Locate the cell with the specified text and output its [X, Y] center coordinate. 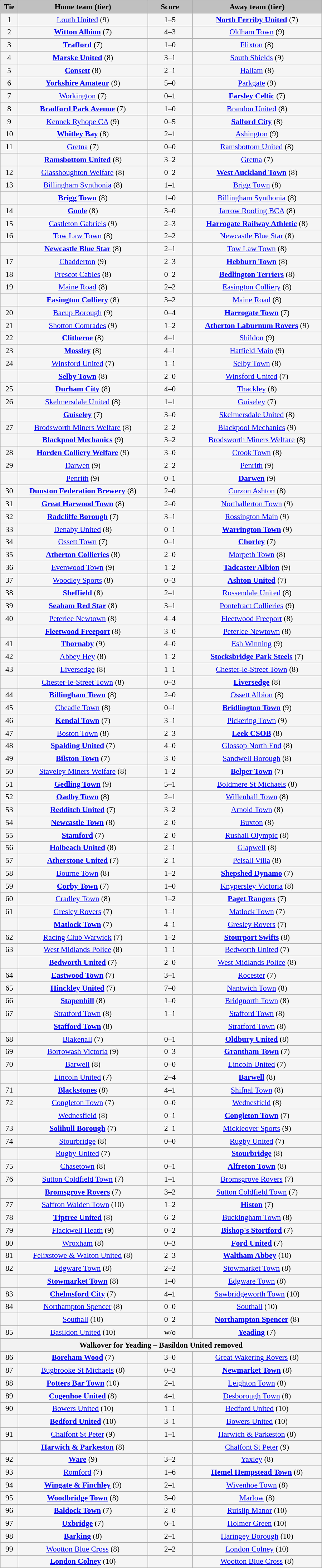
Mossley (8) [83, 351]
Boston Town (8) [83, 733]
93 [9, 1472]
55 [9, 835]
Bridlington Town (9) [257, 708]
Hatfield Main (9) [257, 351]
87 [9, 1371]
Romford (7) [83, 1472]
Spalding United (7) [83, 746]
Kennek Ryhope CA (9) [83, 122]
32 [9, 517]
Thornaby (9) [83, 644]
Woodbridge Town (8) [83, 1498]
85 [9, 1332]
Leighton Town (8) [257, 1383]
Marlow (8) [257, 1498]
21 [9, 326]
97 [9, 1524]
61 [9, 912]
Castleton Gabriels (9) [83, 224]
Bridgnorth Town (8) [257, 1001]
Atherstone United (7) [83, 861]
Marske United (8) [83, 58]
77 [9, 1205]
Willenhall Town (8) [257, 797]
Esh Winning (9) [257, 644]
Workington (7) [83, 96]
Rocester (7) [257, 976]
Oadby Town (8) [83, 797]
18 [9, 274]
Horden Colliery Welfare (9) [83, 453]
Leek CSOB (8) [257, 733]
5–1 [170, 784]
Cogenhoe United (8) [83, 1396]
Potters Bar Town (10) [83, 1383]
Basildon United (10) [83, 1332]
Goole (8) [83, 211]
5 [9, 70]
Hinckley United (7) [83, 988]
90 [9, 1409]
Rushall Olympic (8) [257, 835]
Bugbrooke St Michaels (8) [83, 1371]
20 [9, 313]
36 [9, 568]
South Shields (9) [257, 58]
88 [9, 1383]
Harrogate Railway Athletic (8) [257, 224]
68 [9, 1039]
Bourne Town (8) [83, 874]
Sandwell Borough (8) [257, 759]
48 [9, 746]
Tiptree United (8) [83, 1218]
Jarrow Roofing BCA (8) [257, 211]
30 [9, 491]
43 [9, 670]
98 [9, 1536]
Brandon United (8) [257, 109]
Abbey Hey (8) [83, 657]
Trafford (7) [83, 45]
2–4 [170, 1078]
Atherton Laburnum Rovers (9) [257, 326]
Saffron Walden Town (10) [83, 1205]
Durham City (8) [83, 389]
Hemel Hempstead Town (8) [257, 1472]
45 [9, 708]
Shifnal Town (8) [257, 1090]
Bishop's Stortford (7) [257, 1230]
Buckingham Town (8) [257, 1218]
79 [9, 1230]
Yeading (7) [257, 1332]
Stocksbridge Park Steels (7) [257, 657]
Knypersley Victoria (8) [257, 886]
4–4 [170, 619]
Ossett Town (7) [83, 542]
Louth United (9) [83, 20]
Glossop North End (8) [257, 746]
96 [9, 1511]
Alfreton Town (8) [257, 1167]
Eastwood Town (7) [83, 976]
14 [9, 211]
Waltham Abbey (10) [257, 1256]
66 [9, 1001]
52 [9, 797]
Sawbridgeworth Town (10) [257, 1294]
5–0 [170, 83]
69 [9, 1052]
28 [9, 453]
29 [9, 466]
26 [9, 402]
56 [9, 848]
35 [9, 555]
9 [9, 122]
7–0 [170, 988]
65 [9, 988]
60 [9, 899]
71 [9, 1090]
Sheffield (8) [83, 593]
Blakenall (7) [83, 1039]
Whitley Bay (8) [83, 134]
Glasshoughton Welfare (8) [83, 172]
Histon (7) [257, 1205]
47 [9, 733]
Shepshed Dynamo (7) [257, 874]
Stamford (7) [83, 835]
Salford City (8) [257, 122]
Kendal Town (7) [83, 721]
Oldbury United (8) [257, 1039]
Pelsall Villa (8) [257, 861]
1–6 [170, 1472]
Home team (tier) [83, 7]
Ossett Albion (8) [257, 695]
4–3 [170, 32]
10 [9, 134]
67 [9, 1014]
Cheadle Town (8) [83, 708]
Great Harwood Town (8) [83, 504]
Pickering Town (9) [257, 721]
37 [9, 580]
Pontefract Collieries (9) [257, 606]
Great Wakering Rovers (8) [257, 1358]
Farsley Celtic (7) [257, 96]
Dunston Federation Brewery (8) [83, 491]
82 [9, 1269]
86 [9, 1358]
Mickleover Sports (9) [257, 1128]
Billingham Town (8) [83, 695]
1 [9, 20]
Redditch United (7) [83, 810]
Solihull Borough (7) [83, 1128]
Walkover for Yeading – Basildon United removed [161, 1345]
38 [9, 593]
Chadderton (9) [83, 262]
53 [9, 810]
70 [9, 1065]
27 [9, 428]
41 [9, 644]
Holbeach United (8) [83, 848]
Parkgate (9) [257, 83]
Buxton (8) [257, 822]
Prescot Cables (8) [83, 274]
Wroxham (8) [83, 1243]
58 [9, 874]
91 [9, 1434]
22 [9, 338]
Wingate & Finchley (9) [83, 1485]
Ford United (7) [257, 1243]
Ware (9) [83, 1460]
West Auckland Town (8) [257, 172]
81 [9, 1256]
16 [9, 236]
23 [9, 351]
Stourport Swifts (8) [257, 937]
Oldham Town (9) [257, 32]
6–2 [170, 1218]
Morpeth Town (8) [257, 555]
Curzon Ashton (8) [257, 491]
54 [9, 822]
59 [9, 886]
6–1 [170, 1524]
Ashton United (7) [257, 580]
2 [9, 32]
Bedlington Terriers (8) [257, 274]
4 [9, 58]
Yorkshire Amateur (9) [83, 83]
49 [9, 759]
Nantwich Town (8) [257, 988]
50 [9, 772]
11 [9, 147]
95 [9, 1498]
46 [9, 721]
63 [9, 950]
39 [9, 606]
Tadcaster Albion (9) [257, 568]
7 [9, 96]
Woodley Sports (8) [83, 580]
Denaby United (8) [83, 529]
44 [9, 695]
Tie [9, 7]
Seaham Red Star (8) [83, 606]
84 [9, 1307]
0–5 [170, 122]
33 [9, 529]
Uxbridge (7) [83, 1524]
Witton Albion (7) [83, 32]
Boreham Wood (7) [83, 1358]
25 [9, 389]
Blackstones (8) [83, 1090]
83 [9, 1294]
Bacup Borough (9) [83, 313]
19 [9, 287]
Yaxley (8) [257, 1460]
72 [9, 1103]
51 [9, 784]
Baldock Town (7) [83, 1511]
Northallerton Town (9) [257, 504]
Radcliffe Borough (7) [83, 517]
Shotton Comrades (9) [83, 326]
64 [9, 976]
Consett (8) [83, 70]
Hebburn Town (8) [257, 262]
Wivenhoe Town (8) [257, 1485]
62 [9, 937]
40 [9, 619]
Newmarket Town (8) [257, 1371]
Haringey Borough (10) [257, 1536]
Gedling Town (9) [83, 784]
34 [9, 542]
Grantham Town (7) [257, 1052]
73 [9, 1128]
31 [9, 504]
76 [9, 1179]
Holmer Green (10) [257, 1524]
94 [9, 1485]
Chelmsford City (7) [83, 1294]
Flixton (8) [257, 45]
Barking (8) [83, 1536]
Crook Town (8) [257, 453]
Away team (tier) [257, 7]
99 [9, 1549]
24 [9, 364]
74 [9, 1141]
Harrogate Town (7) [257, 313]
North Ferriby United (7) [257, 20]
Flackwell Heath (9) [83, 1230]
Chasetown (8) [83, 1167]
Newcastle Town (8) [83, 822]
Rossington Main (9) [257, 517]
75 [9, 1167]
Clitheroe (8) [83, 338]
Boldmere St Michaels (8) [257, 784]
17 [9, 262]
0–4 [170, 313]
12 [9, 172]
Warrington Town (9) [257, 529]
57 [9, 861]
Ashington (9) [257, 134]
89 [9, 1396]
15 [9, 224]
Racing Club Warwick (7) [83, 937]
Atherton Collieries (8) [83, 555]
Thackley (8) [257, 389]
6 [9, 83]
Hallam (8) [257, 70]
Ruislip Manor (10) [257, 1511]
Arnold Town (8) [257, 810]
Evenwood Town (9) [83, 568]
w/o [170, 1332]
Bradford Park Avenue (7) [83, 109]
3 [9, 45]
Chorley (7) [257, 542]
Stapenhill (8) [83, 1001]
Belper Town (7) [257, 772]
Shildon (9) [257, 338]
Bilston Town (7) [83, 759]
80 [9, 1243]
92 [9, 1460]
Glapwell (8) [257, 848]
Rossendale United (8) [257, 593]
42 [9, 657]
Corby Town (7) [83, 886]
Staveley Miners Welfare (8) [83, 772]
Desborough Town (8) [257, 1396]
Cradley Town (8) [83, 899]
Score [170, 7]
1–5 [170, 20]
Felixstowe & Walton United (8) [83, 1256]
78 [9, 1218]
13 [9, 185]
8 [9, 109]
Borrowash Victoria (9) [83, 1052]
Paget Rangers (7) [257, 899]
